Locate the cell with the specified text and output its (x, y) center coordinate. 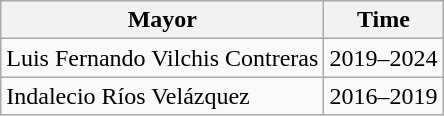
2016–2019 (384, 96)
Mayor (162, 20)
Luis Fernando Vilchis Contreras (162, 58)
Time (384, 20)
2019–2024 (384, 58)
Indalecio Ríos Velázquez (162, 96)
